From the cell containing the given text, extract its center point as [x, y] coordinate. 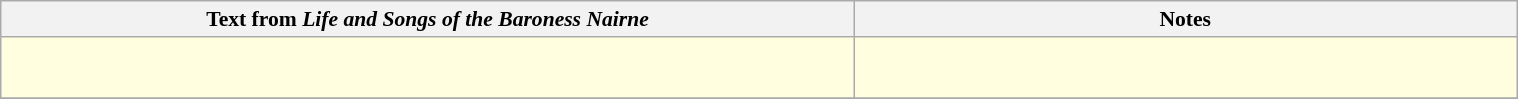
Notes [1186, 19]
Text from Life and Songs of the Baroness Nairne [427, 19]
